Search for the cell housing the specified text and yield its (X, Y) center coordinate. 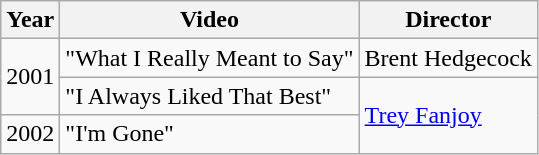
"I Always Liked That Best" (210, 96)
Director (448, 20)
Year (30, 20)
"What I Really Meant to Say" (210, 58)
2002 (30, 134)
"I'm Gone" (210, 134)
Video (210, 20)
2001 (30, 77)
Brent Hedgecock (448, 58)
Trey Fanjoy (448, 115)
